From the cell containing the given text, extract its center point as [X, Y] coordinate. 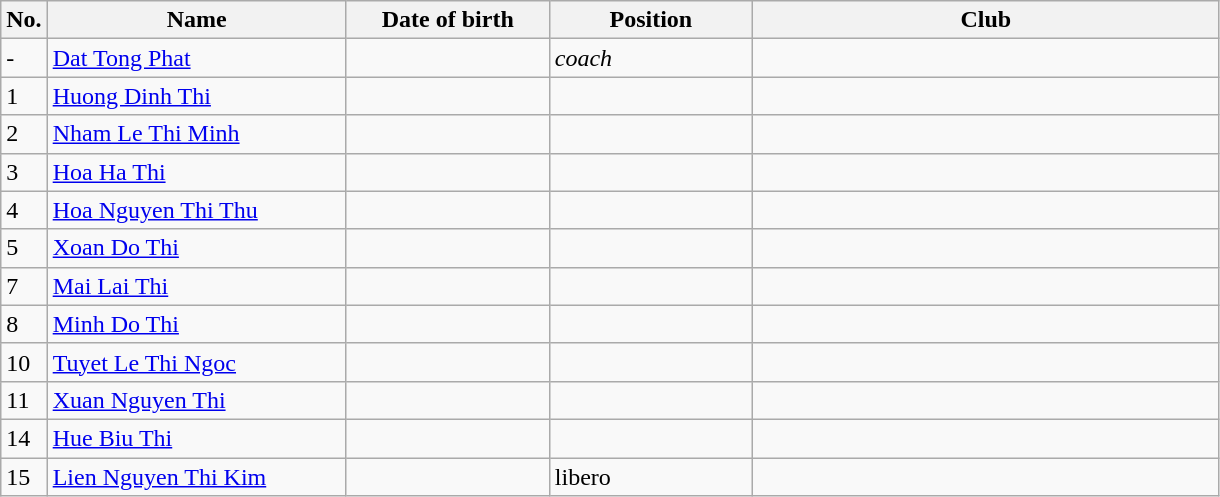
14 [24, 438]
- [24, 58]
Name [196, 20]
8 [24, 324]
11 [24, 400]
Mai Lai Thi [196, 286]
Position [650, 20]
Date of birth [448, 20]
Xoan Do Thi [196, 248]
Hue Biu Thi [196, 438]
No. [24, 20]
Huong Dinh Thi [196, 96]
Club [986, 20]
Tuyet Le Thi Ngoc [196, 362]
3 [24, 172]
7 [24, 286]
Nham Le Thi Minh [196, 134]
15 [24, 477]
Hoa Nguyen Thi Thu [196, 210]
4 [24, 210]
coach [650, 58]
5 [24, 248]
Xuan Nguyen Thi [196, 400]
Hoa Ha Thi [196, 172]
Lien Nguyen Thi Kim [196, 477]
Dat Tong Phat [196, 58]
2 [24, 134]
Minh Do Thi [196, 324]
libero [650, 477]
10 [24, 362]
1 [24, 96]
